Find where the given text appears and provide that cell's center as (X, Y) coordinate. 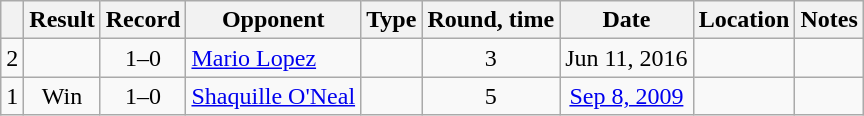
Record (143, 20)
1 (12, 96)
2 (12, 58)
Round, time (491, 20)
5 (491, 96)
Type (392, 20)
Result (62, 20)
Shaquille O'Neal (274, 96)
3 (491, 58)
Win (62, 96)
Date (627, 20)
Notes (829, 20)
Sep 8, 2009 (627, 96)
Opponent (274, 20)
Location (744, 20)
Jun 11, 2016 (627, 58)
Mario Lopez (274, 58)
